Locate the cell with the specified text and output its [x, y] center coordinate. 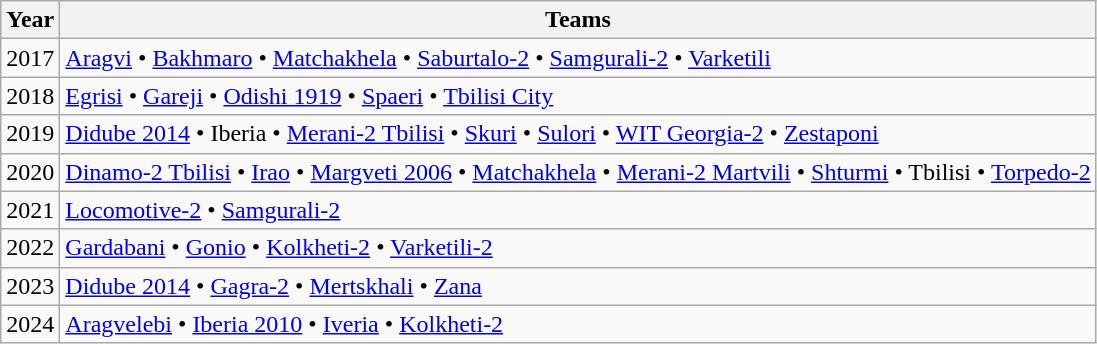
Didube 2014 • Gagra-2 • Mertskhali • Zana [578, 286]
2024 [30, 324]
2023 [30, 286]
2022 [30, 248]
Year [30, 20]
Aragvelebi • Iberia 2010 • Iveria • Kolkheti-2 [578, 324]
Gardabani • Gonio • Kolkheti-2 • Varketili-2 [578, 248]
2021 [30, 210]
Didube 2014 • Iberia • Merani-2 Tbilisi • Skuri • Sulori • WIT Georgia-2 • Zestaponi [578, 134]
2020 [30, 172]
2018 [30, 96]
Aragvi • Bakhmaro • Matchakhela • Saburtalo-2 • Samgurali-2 • Varketili [578, 58]
2019 [30, 134]
2017 [30, 58]
Dinamo-2 Tbilisi • Irao • Margveti 2006 • Matchakhela • Merani-2 Martvili • Shturmi • Tbilisi • Torpedo-2 [578, 172]
Egrisi • Gareji • Odishi 1919 • Spaeri • Tbilisi City [578, 96]
Teams [578, 20]
Locomotive-2 • Samgurali-2 [578, 210]
